Find where the given text appears and provide that cell's center as (X, Y) coordinate. 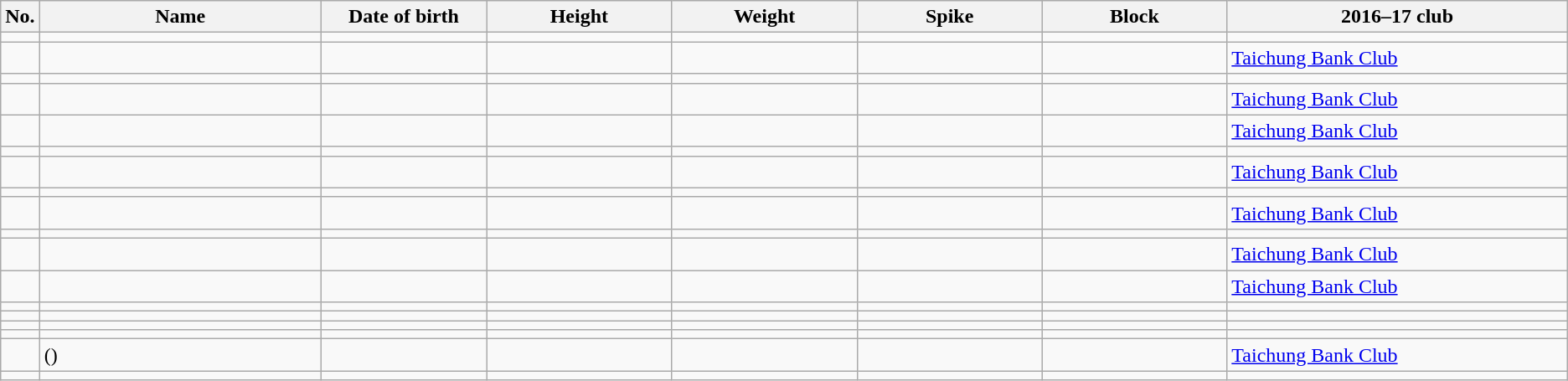
2016–17 club (1397, 17)
Date of birth (404, 17)
Height (580, 17)
() (180, 355)
Name (180, 17)
Block (1134, 17)
No. (20, 17)
Weight (764, 17)
Spike (950, 17)
